Pinpoint the cell where the given text exists, returning its (X, Y) midpoint coordinate. 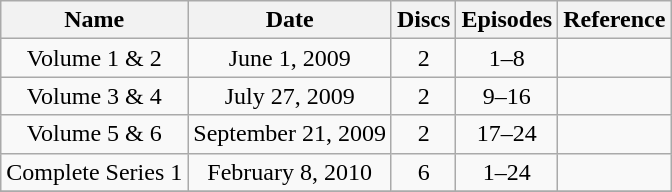
September 21, 2009 (290, 134)
Name (94, 20)
Volume 5 & 6 (94, 134)
9–16 (507, 96)
July 27, 2009 (290, 96)
June 1, 2009 (290, 58)
Reference (614, 20)
Episodes (507, 20)
1–8 (507, 58)
17–24 (507, 134)
6 (423, 172)
Date (290, 20)
Complete Series 1 (94, 172)
1–24 (507, 172)
Volume 3 & 4 (94, 96)
Discs (423, 20)
Volume 1 & 2 (94, 58)
February 8, 2010 (290, 172)
